Extract the (x, y) coordinate from the center of the cell holding the provided text.  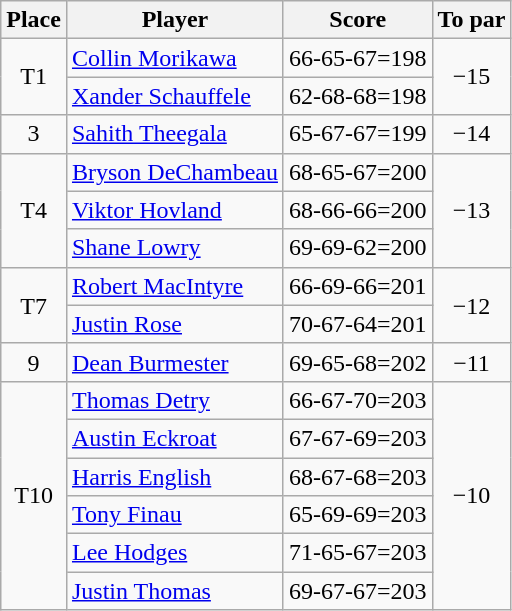
T1 (34, 77)
3 (34, 134)
−10 (472, 495)
Bryson DeChambeau (174, 172)
Collin Morikawa (174, 58)
Dean Burmester (174, 362)
66-65-67=198 (358, 58)
Viktor Hovland (174, 210)
T7 (34, 305)
62-68-68=198 (358, 96)
Shane Lowry (174, 248)
71-65-67=203 (358, 553)
Robert MacIntyre (174, 286)
Place (34, 20)
−12 (472, 305)
−14 (472, 134)
68-65-67=200 (358, 172)
69-69-62=200 (358, 248)
65-69-69=203 (358, 515)
65-67-67=199 (358, 134)
Thomas Detry (174, 400)
−15 (472, 77)
T4 (34, 210)
68-67-68=203 (358, 477)
Score (358, 20)
Justin Rose (174, 324)
Justin Thomas (174, 591)
69-67-67=203 (358, 591)
T10 (34, 495)
69-65-68=202 (358, 362)
9 (34, 362)
Harris English (174, 477)
66-67-70=203 (358, 400)
68-66-66=200 (358, 210)
−13 (472, 210)
Tony Finau (174, 515)
To par (472, 20)
Austin Eckroat (174, 438)
70-67-64=201 (358, 324)
Xander Schauffele (174, 96)
67-67-69=203 (358, 438)
Player (174, 20)
66-69-66=201 (358, 286)
Lee Hodges (174, 553)
Sahith Theegala (174, 134)
−11 (472, 362)
